Determine the [x, y] coordinate at the center of the cell enclosing the given text.  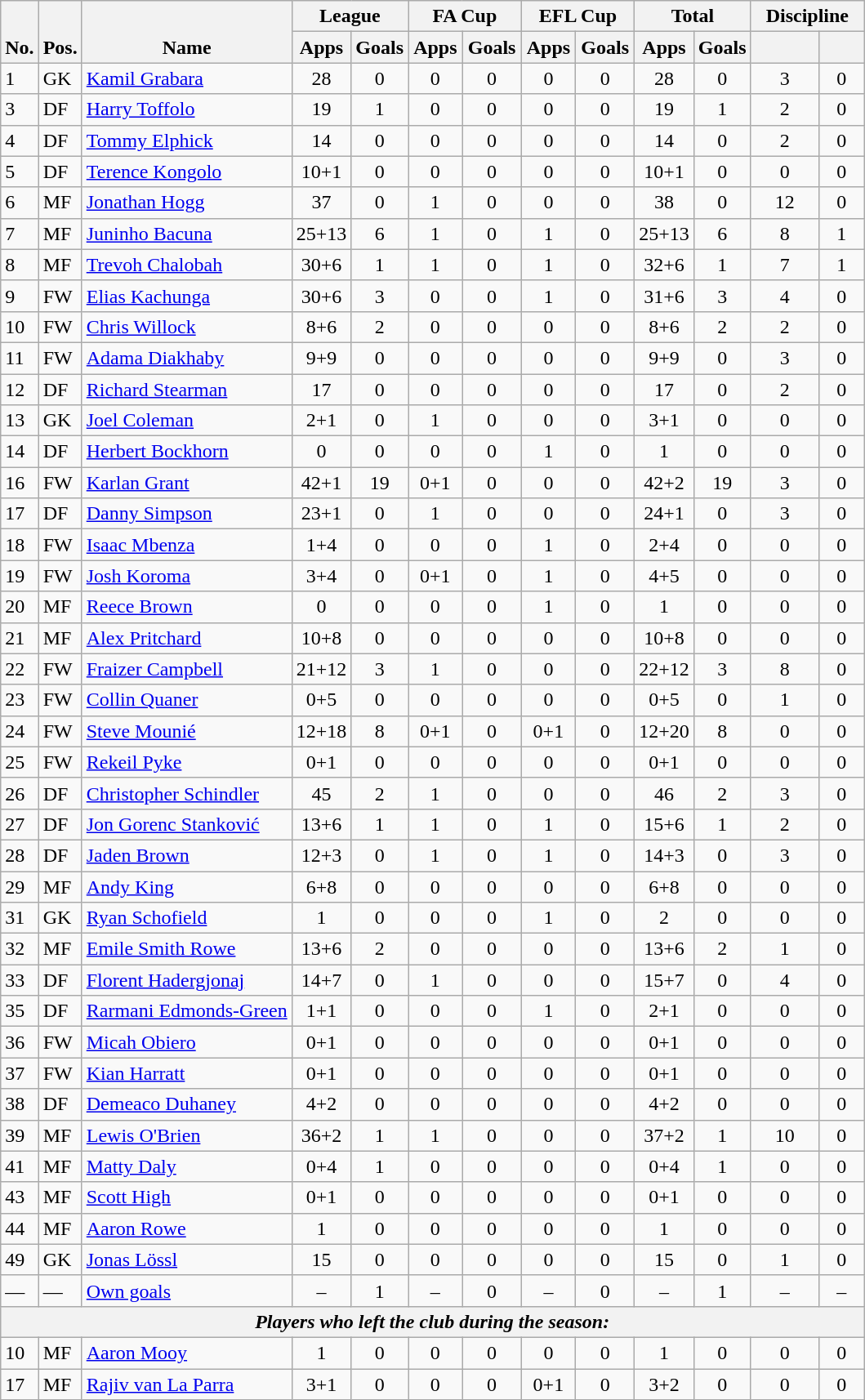
23 [20, 700]
Kian Harratt [186, 1073]
Herbert Bockhorn [186, 452]
FA Cup [466, 16]
3+4 [322, 576]
39 [20, 1135]
12+18 [322, 731]
9 [20, 296]
Jonas Lössl [186, 1260]
Total [693, 16]
21 [20, 638]
Danny Simpson [186, 514]
42+1 [322, 483]
46 [665, 793]
Discipline [807, 16]
27 [20, 824]
15+7 [665, 980]
4+5 [665, 576]
33 [20, 980]
Micah Obiero [186, 1042]
Harry Toffolo [186, 109]
Ryan Schofield [186, 918]
League [350, 16]
11 [20, 358]
Pos. [60, 32]
Florent Hadergjonaj [186, 980]
Players who left the club during the season: [433, 1322]
Chris Willock [186, 327]
No. [20, 32]
Christopher Schindler [186, 793]
Joel Coleman [186, 421]
13 [20, 421]
44 [20, 1228]
Jonathan Hogg [186, 203]
3+2 [665, 1384]
45 [322, 793]
Isaac Mbenza [186, 545]
Aaron Mooy [186, 1353]
31+6 [665, 296]
Kamil Grabara [186, 78]
21+12 [322, 669]
Rarmani Edmonds-Green [186, 1011]
37+2 [665, 1135]
29 [20, 886]
Adama Diakhaby [186, 358]
Trevoh Chalobah [186, 265]
14+7 [322, 980]
1+4 [322, 545]
31 [20, 918]
41 [20, 1166]
24 [20, 731]
Steve Mounié [186, 731]
Scott High [186, 1197]
5 [20, 172]
Lewis O'Brien [186, 1135]
Elias Kachunga [186, 296]
15+6 [665, 824]
12+20 [665, 731]
Own goals [186, 1291]
Aaron Rowe [186, 1228]
35 [20, 1011]
36 [20, 1042]
42+2 [665, 483]
Karlan Grant [186, 483]
Josh Koroma [186, 576]
Jaden Brown [186, 855]
Andy King [186, 886]
25 [20, 762]
14+3 [665, 855]
Reece Brown [186, 607]
Rekeil Pyke [186, 762]
EFL Cup [578, 16]
20 [20, 607]
Tommy Elphick [186, 140]
Terence Kongolo [186, 172]
Richard Stearman [186, 390]
1+1 [322, 1011]
Matty Daly [186, 1166]
26 [20, 793]
Juninho Bacuna [186, 234]
Demeaco Duhaney [186, 1104]
Name [186, 32]
Alex Pritchard [186, 638]
22 [20, 669]
Rajiv van La Parra [186, 1384]
Fraizer Campbell [186, 669]
32 [20, 949]
12+3 [322, 855]
23+1 [322, 514]
36+2 [322, 1135]
Collin Quaner [186, 700]
18 [20, 545]
24+1 [665, 514]
49 [20, 1260]
2+4 [665, 545]
32+6 [665, 265]
16 [20, 483]
22+12 [665, 669]
Jon Gorenc Stanković [186, 824]
43 [20, 1197]
Emile Smith Rowe [186, 949]
